Pinpoint the cell where the given text exists, returning its (X, Y) midpoint coordinate. 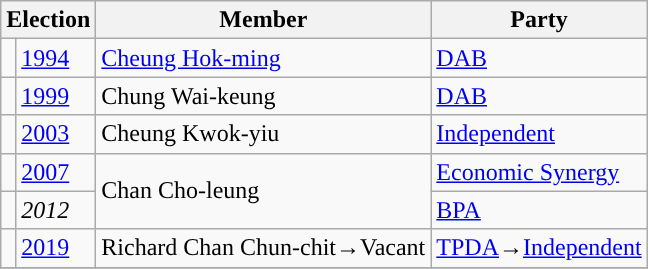
Chung Wai-keung (264, 96)
Member (264, 20)
Election (48, 20)
Cheung Kwok-yiu (264, 134)
Richard Chan Chun-chit→Vacant (264, 248)
2012 (56, 210)
TPDA→Independent (539, 248)
2019 (56, 248)
Chan Cho-leung (264, 191)
BPA (539, 210)
Independent (539, 134)
1999 (56, 96)
1994 (56, 58)
Cheung Hok-ming (264, 58)
Economic Synergy (539, 172)
2003 (56, 134)
Party (539, 20)
2007 (56, 172)
